Search for the cell housing the specified text and yield its (x, y) center coordinate. 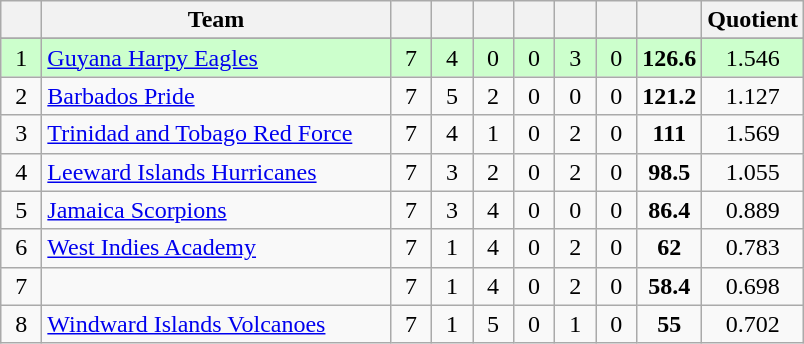
55 (670, 324)
0.889 (753, 210)
1.569 (753, 134)
8 (22, 324)
121.2 (670, 96)
0.783 (753, 248)
111 (670, 134)
58.4 (670, 286)
86.4 (670, 210)
126.6 (670, 58)
0.698 (753, 286)
Guyana Harpy Eagles (216, 58)
Jamaica Scorpions (216, 210)
Team (216, 20)
98.5 (670, 172)
Trinidad and Tobago Red Force (216, 134)
1.055 (753, 172)
1.546 (753, 58)
6 (22, 248)
1.127 (753, 96)
Leeward Islands Hurricanes (216, 172)
West Indies Academy (216, 248)
0.702 (753, 324)
Barbados Pride (216, 96)
Quotient (753, 20)
Windward Islands Volcanoes (216, 324)
62 (670, 248)
